Return [X, Y] of the center of cell containing provided text 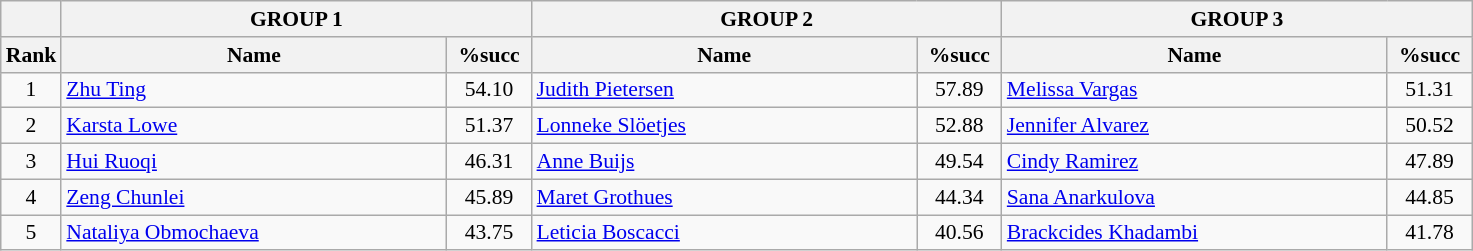
44.85 [1430, 197]
Leticia Boscacci [724, 233]
52.88 [960, 126]
51.37 [488, 126]
Nataliya Obmochaeva [254, 233]
50.52 [1430, 126]
Zeng Chunlei [254, 197]
Maret Grothues [724, 197]
1 [32, 90]
Melissa Vargas [1194, 90]
Rank [32, 55]
54.10 [488, 90]
5 [32, 233]
3 [32, 162]
Lonneke Slöetjes [724, 126]
46.31 [488, 162]
Zhu Ting [254, 90]
GROUP 2 [767, 19]
Hui Ruoqi [254, 162]
4 [32, 197]
GROUP 3 [1237, 19]
51.31 [1430, 90]
40.56 [960, 233]
47.89 [1430, 162]
45.89 [488, 197]
57.89 [960, 90]
44.34 [960, 197]
Jennifer Alvarez [1194, 126]
GROUP 1 [296, 19]
Sana Anarkulova [1194, 197]
49.54 [960, 162]
Karsta Lowe [254, 126]
2 [32, 126]
Cindy Ramirez [1194, 162]
Anne Buijs [724, 162]
43.75 [488, 233]
Judith Pietersen [724, 90]
Brackcides Khadambi [1194, 233]
41.78 [1430, 233]
